For the text-containing cell, return its midpoint in [X, Y] coordinate format. 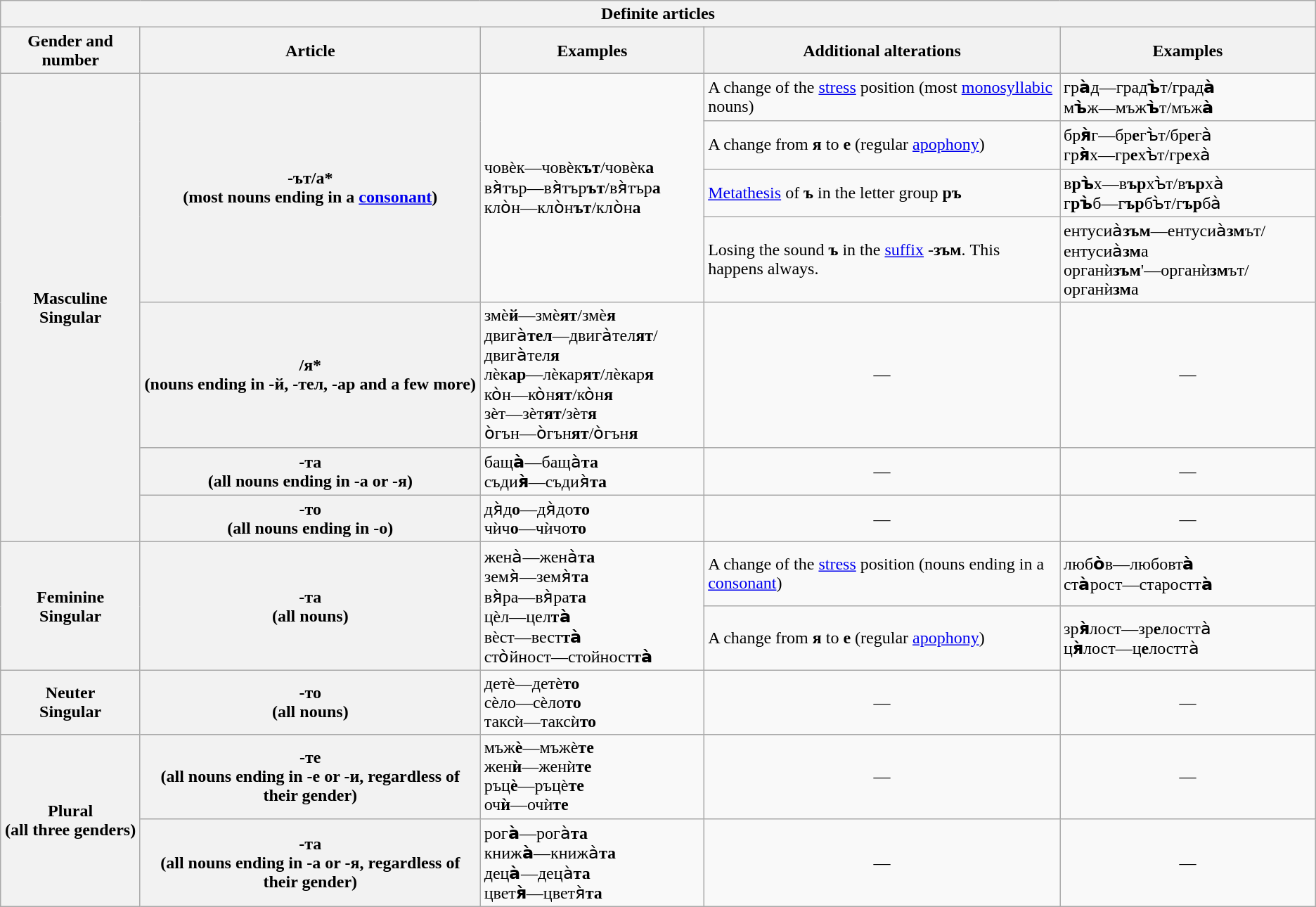
Metathesis of ъ in the letter group ръ [882, 193]
зря̀лост—зрелостта̀ця̀лост—целостта̀ [1188, 638]
/я*(nouns ending in -й, -тел, -ар and a few more) [310, 375]
NeuterSingular [70, 702]
змѐй—змѐят/змѐядвига̀тел—двига̀телят/двига̀телялѐкар—лѐкарят/лѐкаряко̀н—ко̀нят/ко̀нязѐт—зѐтят/зѐтяо̀гън—о̀гънят/о̀гъня [592, 375]
човѐк—човѐкът/човѐкавя̀тър—вя̀търът/вя̀търакло̀н—кло̀нът/кло̀на [592, 188]
-то(all nouns) [310, 702]
рога̀—рога̀такнижа̀—книжа̀тадеца̀—деца̀тацветя̀—цветя̀та [592, 862]
ентусиа̀зъм—ентусиа̀змът/ентусиа̀змаорганѝзъм'—органѝзмът/органѝзма [1188, 259]
Losing the sound ъ in the suffix -зъм. This happens always. [882, 259]
-ът/а*(most nouns ending in a consonant) [310, 188]
детѐ—детѐтосѐло—сѐлототаксѝ—таксѝто [592, 702]
A change of the stress position (nouns ending in a consonant) [882, 574]
FeminineSingular [70, 606]
жена̀—жена̀таземя̀—земя̀тавя̀ра—вя̀ратацѐл—целта̀вѐст—вестта̀сто̀йност—стойността̀ [592, 606]
-та(all nouns ending in -а or -я, regardless of their gender) [310, 862]
мъжѐ—мъжѐтеженѝ—женѝтеръцѐ—ръцѐтеочѝ—очѝте [592, 776]
-та(all nouns ending in -а or -я) [310, 471]
-те(all nouns ending in -е or -и, regardless of their gender) [310, 776]
-та(all nouns) [310, 606]
връ̀х—върхъ̀т/върха̀гръ̀б—гърбъ̀т/гърба̀ [1188, 193]
Plural(all three genders) [70, 821]
Definite articles [658, 14]
бря̀г—брегъ̀т/брега̀гря̀х—грехъ̀т/греха̀ [1188, 145]
Additional alterations [882, 51]
MasculineSingular [70, 308]
-то(all nouns ending in -о) [310, 519]
любо̀в—любовта̀ста̀рост—старостта̀ [1188, 574]
баща̀—баща̀тасъдия̀—съдия̀та [592, 471]
гра̀д—градъ̀т/града̀мъ̀ж—мъжъ̀т/мъжа̀ [1188, 97]
дя̀до—дя̀доточѝчо—чѝчото [592, 519]
Gender and number [70, 51]
A change of the stress position (most monosyllabic nouns) [882, 97]
Article [310, 51]
